Provide the (X, Y) coordinate of the cell's center where the given text is located.  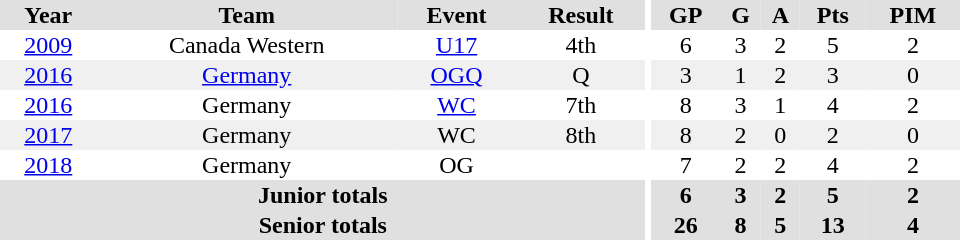
U17 (456, 45)
Senior totals (323, 225)
2018 (48, 165)
2017 (48, 135)
GP (686, 15)
Team (247, 15)
26 (686, 225)
4th (580, 45)
Year (48, 15)
G (740, 15)
Junior totals (323, 195)
7 (686, 165)
Pts (833, 15)
8th (580, 135)
Q (580, 75)
2009 (48, 45)
Canada Western (247, 45)
Result (580, 15)
13 (833, 225)
A (780, 15)
Event (456, 15)
7th (580, 105)
OGQ (456, 75)
OG (456, 165)
PIM (913, 15)
